For the text-containing cell, return its midpoint in (X, Y) coordinate format. 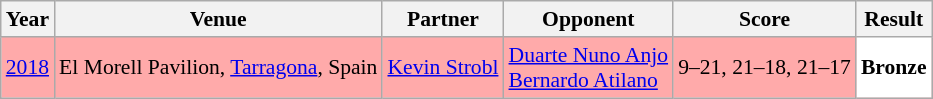
9–21, 21–18, 21–17 (764, 68)
Bronze (894, 68)
El Morell Pavilion, Tarragona, Spain (218, 68)
Partner (442, 19)
2018 (28, 68)
Venue (218, 19)
Year (28, 19)
Score (764, 19)
Duarte Nuno Anjo Bernardo Atilano (588, 68)
Result (894, 19)
Opponent (588, 19)
Kevin Strobl (442, 68)
